Find where the given text appears and provide that cell's center as (X, Y) coordinate. 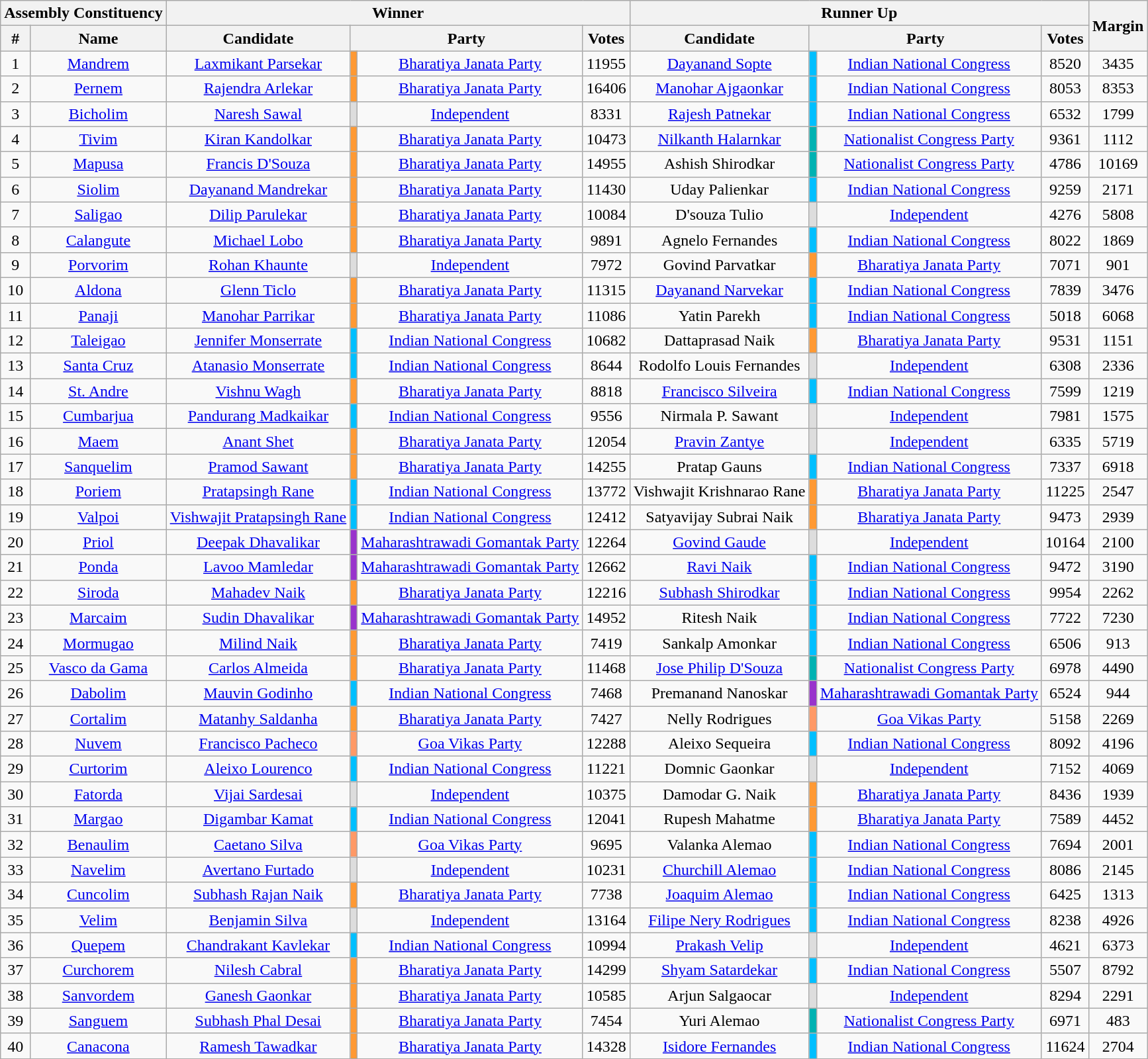
1799 (1118, 114)
Ritesh Naik (719, 618)
27 (16, 718)
Vasco da Gama (98, 668)
10994 (606, 945)
6068 (1118, 316)
5018 (1065, 316)
26 (16, 693)
Domnic Gaonkar (719, 769)
Porvorim (98, 265)
Dayanand Sopte (719, 64)
Premanand Nanoskar (719, 693)
8053 (1065, 89)
9891 (606, 240)
6308 (1065, 366)
5 (16, 164)
4 (16, 139)
Subhash Shirodkar (719, 592)
Nirmala P. Sawant (719, 416)
11468 (606, 668)
8818 (606, 391)
Dayanand Mandrekar (258, 189)
8086 (1065, 870)
Name (98, 38)
Cortalim (98, 718)
Santa Cruz (98, 366)
Cumbarjua (98, 416)
34 (16, 895)
1939 (1118, 794)
2269 (1118, 718)
11955 (606, 64)
Curchorem (98, 970)
10164 (1065, 542)
9954 (1065, 592)
Govind Gaude (719, 542)
6506 (1065, 643)
Jose Philip D'Souza (719, 668)
8022 (1065, 240)
D'souza Tulio (719, 214)
Winner (398, 13)
8238 (1065, 920)
Runner Up (859, 13)
6 (16, 189)
7694 (1065, 845)
28 (16, 744)
22 (16, 592)
Manohar Ajgaonkar (719, 89)
3476 (1118, 290)
7722 (1065, 618)
13772 (606, 492)
8436 (1065, 794)
Poriem (98, 492)
1112 (1118, 139)
8353 (1118, 89)
7454 (606, 1021)
32 (16, 845)
7738 (606, 895)
Pernem (98, 89)
36 (16, 945)
12264 (606, 542)
Dilip Parulekar (258, 214)
14 (16, 391)
Navelim (98, 870)
Arjun Salgaocar (719, 995)
12041 (606, 819)
4452 (1118, 819)
12054 (606, 441)
25 (16, 668)
Maem (98, 441)
7839 (1065, 290)
7427 (606, 718)
2547 (1118, 492)
Priol (98, 542)
2704 (1118, 1046)
39 (16, 1021)
21 (16, 567)
Pramod Sawant (258, 467)
7337 (1065, 467)
35 (16, 920)
33 (16, 870)
2 (16, 89)
5158 (1065, 718)
12216 (606, 592)
Pratapsingh Rane (258, 492)
Rajesh Patnekar (719, 114)
Naresh Sawal (258, 114)
Caetano Silva (258, 845)
8294 (1065, 995)
944 (1118, 693)
16406 (606, 89)
Deepak Dhavalikar (258, 542)
31 (16, 819)
Tivim (98, 139)
Joaquim Alemao (719, 895)
15 (16, 416)
Pratap Gauns (719, 467)
9472 (1065, 567)
Matanhy Saldanha (258, 718)
Sanquelim (98, 467)
12412 (606, 517)
Sankalp Amonkar (719, 643)
11315 (606, 290)
7419 (606, 643)
Subhash Phal Desai (258, 1021)
4069 (1118, 769)
Margao (98, 819)
30 (16, 794)
Fatorda (98, 794)
20 (16, 542)
Rajendra Arlekar (258, 89)
Filipe Nery Rodrigues (719, 920)
7468 (606, 693)
Siroda (98, 592)
Canacona (98, 1046)
Aleixo Sequeira (719, 744)
29 (16, 769)
Satyavijay Subrai Naik (719, 517)
9259 (1065, 189)
2291 (1118, 995)
Ravi Naik (719, 567)
19 (16, 517)
14328 (606, 1046)
3 (16, 114)
Uday Palienkar (719, 189)
Subhash Rajan Naik (258, 895)
12 (16, 341)
Yuri Alemao (719, 1021)
4196 (1118, 744)
1869 (1118, 240)
9 (16, 265)
Margin (1118, 26)
8792 (1118, 970)
8644 (606, 366)
14299 (606, 970)
14955 (606, 164)
Michael Lobo (258, 240)
Nilkanth Halarnkar (719, 139)
7152 (1065, 769)
11 (16, 316)
Anant Shet (258, 441)
2145 (1118, 870)
Valanka Alemao (719, 845)
Pravin Zantye (719, 441)
Bicholim (98, 114)
8520 (1065, 64)
10682 (606, 341)
Jennifer Monserrate (258, 341)
Dattaprasad Naik (719, 341)
9473 (1065, 517)
13 (16, 366)
Ashish Shirodkar (719, 164)
23 (16, 618)
13164 (606, 920)
Sanvordem (98, 995)
4490 (1118, 668)
Rohan Khaunte (258, 265)
Nelly Rodrigues (719, 718)
17 (16, 467)
Atanasio Monserrate (258, 366)
10375 (606, 794)
Dabolim (98, 693)
Mormugao (98, 643)
Isidore Fernandes (719, 1046)
Glenn Ticlo (258, 290)
37 (16, 970)
Cuncolim (98, 895)
6373 (1118, 945)
9556 (606, 416)
4276 (1065, 214)
1219 (1118, 391)
Nuvem (98, 744)
Valpoi (98, 517)
Kiran Kandolkar (258, 139)
Sudin Dhavalikar (258, 618)
7981 (1065, 416)
5507 (1065, 970)
Ganesh Gaonkar (258, 995)
3435 (1118, 64)
10169 (1118, 164)
2939 (1118, 517)
7071 (1065, 265)
Curtorim (98, 769)
6425 (1065, 895)
Ramesh Tawadkar (258, 1046)
6335 (1065, 441)
7589 (1065, 819)
Rodolfo Louis Fernandes (719, 366)
2262 (1118, 592)
Churchill Alemao (719, 870)
Marcaim (98, 618)
9531 (1065, 341)
11624 (1065, 1046)
Rupesh Mahatme (719, 819)
7599 (1065, 391)
10 (16, 290)
40 (16, 1046)
Damodar G. Naik (719, 794)
483 (1118, 1021)
5719 (1118, 441)
Saligao (98, 214)
Manohar Parrikar (258, 316)
7230 (1118, 618)
Agnelo Fernandes (719, 240)
Dayanand Narvekar (719, 290)
2171 (1118, 189)
10473 (606, 139)
3190 (1118, 567)
Yatin Parekh (719, 316)
6971 (1065, 1021)
Vishnu Wagh (258, 391)
38 (16, 995)
Assembly Constituency (83, 13)
Govind Parvatkar (719, 265)
Lavoo Mamledar (258, 567)
10585 (606, 995)
2001 (1118, 845)
Francisco Pacheco (258, 744)
16 (16, 441)
11225 (1065, 492)
# (16, 38)
Francis D'Souza (258, 164)
1 (16, 64)
5808 (1118, 214)
Taleigao (98, 341)
St. Andre (98, 391)
6524 (1065, 693)
11430 (606, 189)
Chandrakant Kavlekar (258, 945)
Mandrem (98, 64)
11086 (606, 316)
901 (1118, 265)
12288 (606, 744)
2336 (1118, 366)
Mahadev Naik (258, 592)
Panaji (98, 316)
9695 (606, 845)
14952 (606, 618)
4926 (1118, 920)
Vishwajit Krishnarao Rane (719, 492)
Prakash Velip (719, 945)
913 (1118, 643)
Francisco Silveira (719, 391)
7972 (606, 265)
Pandurang Madkaikar (258, 416)
Milind Naik (258, 643)
12662 (606, 567)
Mauvin Godinho (258, 693)
24 (16, 643)
Carlos Almeida (258, 668)
Ponda (98, 567)
Vijai Sardesai (258, 794)
10084 (606, 214)
Sanguem (98, 1021)
1151 (1118, 341)
Aleixo Lourenco (258, 769)
2100 (1118, 542)
11221 (606, 769)
1313 (1118, 895)
Shyam Satardekar (719, 970)
Calangute (98, 240)
Aldona (98, 290)
Mapusa (98, 164)
Avertano Furtado (258, 870)
10231 (606, 870)
Vishwajit Pratapsingh Rane (258, 517)
Nilesh Cabral (258, 970)
4786 (1065, 164)
Benjamin Silva (258, 920)
Quepem (98, 945)
7 (16, 214)
4621 (1065, 945)
18 (16, 492)
8092 (1065, 744)
6918 (1118, 467)
1575 (1118, 416)
Siolim (98, 189)
6532 (1065, 114)
Benaulim (98, 845)
8 (16, 240)
8331 (606, 114)
Digambar Kamat (258, 819)
6978 (1065, 668)
Laxmikant Parsekar (258, 64)
14255 (606, 467)
9361 (1065, 139)
Velim (98, 920)
